Find where the given text appears and provide that cell's center as [x, y] coordinate. 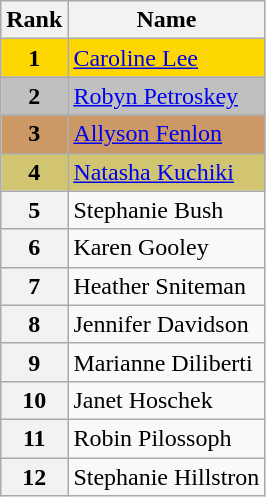
12 [34, 477]
2 [34, 96]
Stephanie Bush [166, 210]
8 [34, 324]
10 [34, 400]
6 [34, 248]
Robyn Petroskey [166, 96]
7 [34, 286]
11 [34, 438]
9 [34, 362]
5 [34, 210]
Allyson Fenlon [166, 134]
Robin Pilossoph [166, 438]
3 [34, 134]
Heather Sniteman [166, 286]
Rank [34, 20]
Name [166, 20]
Natasha Kuchiki [166, 172]
1 [34, 58]
Janet Hoschek [166, 400]
Marianne Diliberti [166, 362]
Caroline Lee [166, 58]
Karen Gooley [166, 248]
Jennifer Davidson [166, 324]
4 [34, 172]
Stephanie Hillstron [166, 477]
